Scan for the cell matching the given text and deliver its (x, y) coordinate at center. 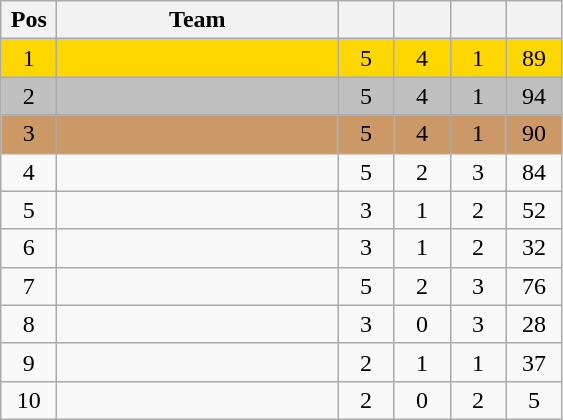
Pos (29, 20)
7 (29, 286)
52 (534, 210)
32 (534, 248)
8 (29, 324)
89 (534, 58)
28 (534, 324)
94 (534, 96)
37 (534, 362)
84 (534, 172)
Team (198, 20)
6 (29, 248)
9 (29, 362)
90 (534, 134)
76 (534, 286)
10 (29, 400)
